For the text-containing cell, return its midpoint in (X, Y) coordinate format. 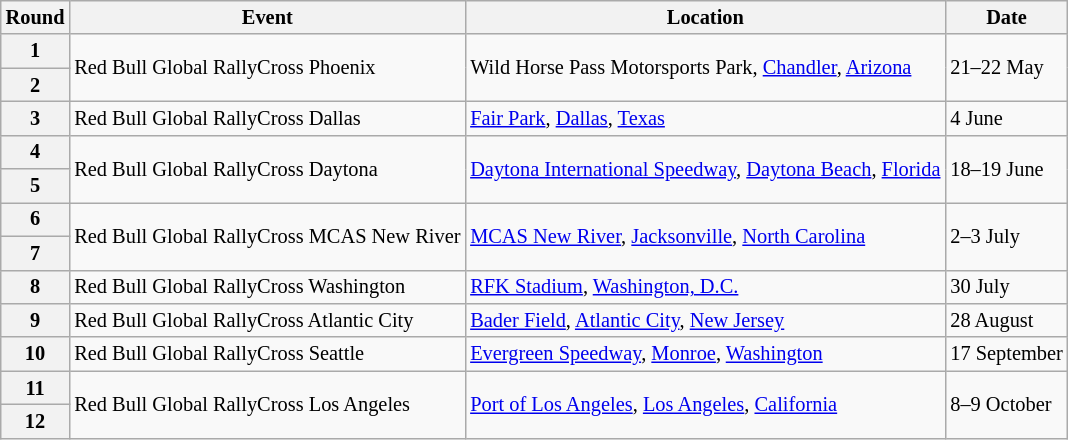
17 September (1006, 354)
Wild Horse Pass Motorsports Park, Chandler, Arizona (705, 68)
Port of Los Angeles, Los Angeles, California (705, 404)
Red Bull Global RallyCross Washington (267, 287)
MCAS New River, Jacksonville, North Carolina (705, 236)
2 (36, 85)
Bader Field, Atlantic City, New Jersey (705, 320)
9 (36, 320)
Round (36, 17)
8–9 October (1006, 404)
Red Bull Global RallyCross Seattle (267, 354)
5 (36, 186)
12 (36, 421)
Location (705, 17)
Date (1006, 17)
8 (36, 287)
4 (36, 152)
6 (36, 219)
4 June (1006, 118)
Red Bull Global RallyCross Los Angeles (267, 404)
Fair Park, Dallas, Texas (705, 118)
Red Bull Global RallyCross MCAS New River (267, 236)
18–19 June (1006, 168)
10 (36, 354)
28 August (1006, 320)
7 (36, 253)
3 (36, 118)
Red Bull Global RallyCross Atlantic City (267, 320)
30 July (1006, 287)
1 (36, 51)
Evergreen Speedway, Monroe, Washington (705, 354)
RFK Stadium, Washington, D.C. (705, 287)
2–3 July (1006, 236)
Event (267, 17)
11 (36, 388)
Red Bull Global RallyCross Daytona (267, 168)
Daytona International Speedway, Daytona Beach, Florida (705, 168)
Red Bull Global RallyCross Dallas (267, 118)
21–22 May (1006, 68)
Red Bull Global RallyCross Phoenix (267, 68)
